Find where the given text appears and provide that cell's center as (x, y) coordinate. 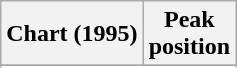
Peakposition (189, 34)
Chart (1995) (72, 34)
